Scan for the cell matching the given text and deliver its [X, Y] coordinate at center. 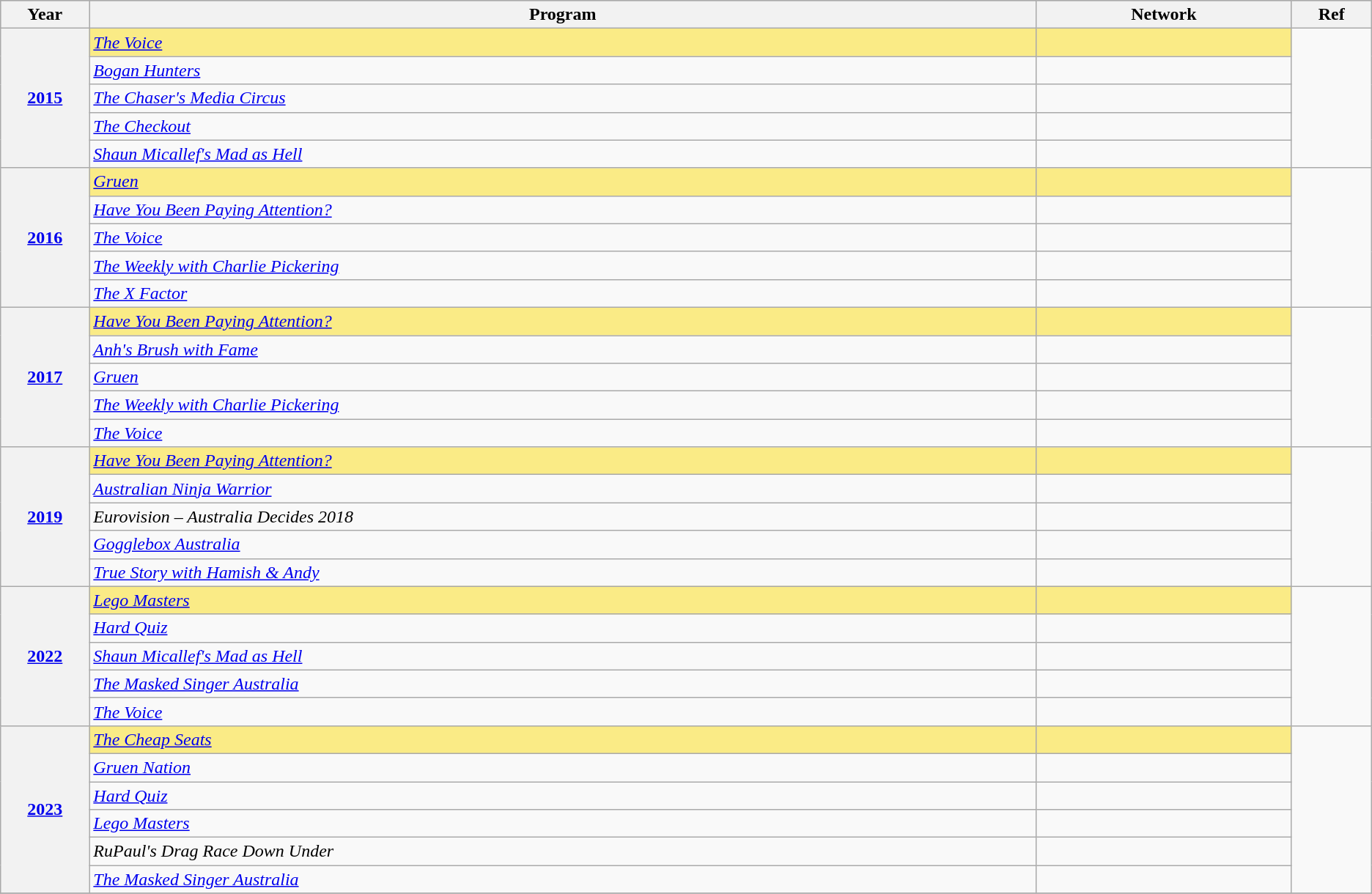
True Story with Hamish & Andy [563, 572]
2016 [45, 237]
The Chaser's Media Circus [563, 98]
Gruen Nation [563, 767]
2022 [45, 656]
Ref [1331, 15]
2023 [45, 809]
2019 [45, 517]
The X Factor [563, 293]
The Cheap Seats [563, 739]
Program [563, 15]
Eurovision – Australia Decides 2018 [563, 517]
Bogan Hunters [563, 70]
Year [45, 15]
Australian Ninja Warrior [563, 489]
Gogglebox Australia [563, 544]
The Checkout [563, 126]
Network [1164, 15]
Anh's Brush with Fame [563, 350]
RuPaul's Drag Race Down Under [563, 851]
2017 [45, 377]
2015 [45, 98]
